Search for the cell housing the specified text and yield its (X, Y) center coordinate. 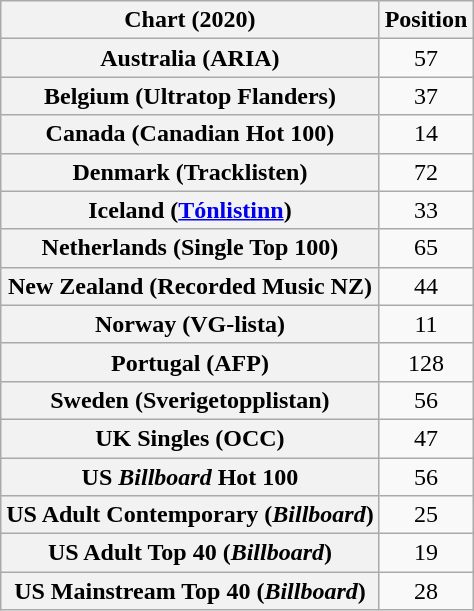
Portugal (AFP) (190, 362)
128 (426, 362)
44 (426, 286)
33 (426, 210)
US Mainstream Top 40 (Billboard) (190, 591)
Iceland (Tónlistinn) (190, 210)
Chart (2020) (190, 20)
US Billboard Hot 100 (190, 477)
14 (426, 134)
25 (426, 515)
28 (426, 591)
Norway (VG-lista) (190, 324)
Denmark (Tracklisten) (190, 172)
Position (426, 20)
72 (426, 172)
UK Singles (OCC) (190, 438)
57 (426, 58)
US Adult Top 40 (Billboard) (190, 553)
New Zealand (Recorded Music NZ) (190, 286)
Belgium (Ultratop Flanders) (190, 96)
US Adult Contemporary (Billboard) (190, 515)
Netherlands (Single Top 100) (190, 248)
47 (426, 438)
Sweden (Sverigetopplistan) (190, 400)
Australia (ARIA) (190, 58)
Canada (Canadian Hot 100) (190, 134)
37 (426, 96)
65 (426, 248)
11 (426, 324)
19 (426, 553)
